Find where the given text appears and provide that cell's center as [x, y] coordinate. 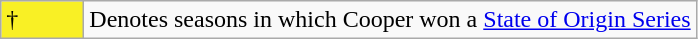
† [42, 20]
Denotes seasons in which Cooper won a State of Origin Series [390, 20]
